Determine the [X, Y] coordinate at the center of the cell enclosing the given text.  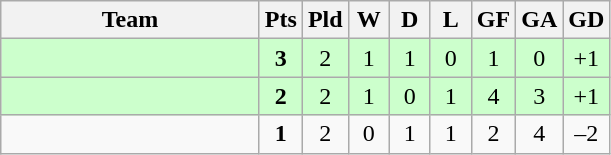
GA [540, 20]
L [450, 20]
–2 [586, 134]
GD [586, 20]
D [410, 20]
Team [130, 20]
GF [493, 20]
W [368, 20]
Pts [280, 20]
Pld [325, 20]
